Scan for the cell matching the given text and deliver its [X, Y] coordinate at center. 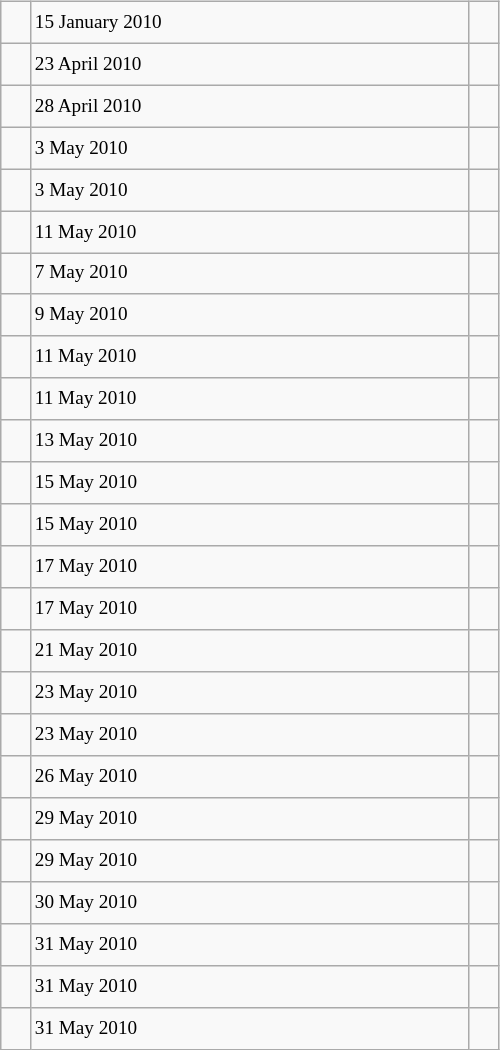
23 April 2010 [250, 64]
7 May 2010 [250, 274]
15 January 2010 [250, 22]
13 May 2010 [250, 441]
30 May 2010 [250, 902]
26 May 2010 [250, 777]
21 May 2010 [250, 651]
9 May 2010 [250, 315]
28 April 2010 [250, 106]
